Scan for the cell matching the given text and deliver its [X, Y] coordinate at center. 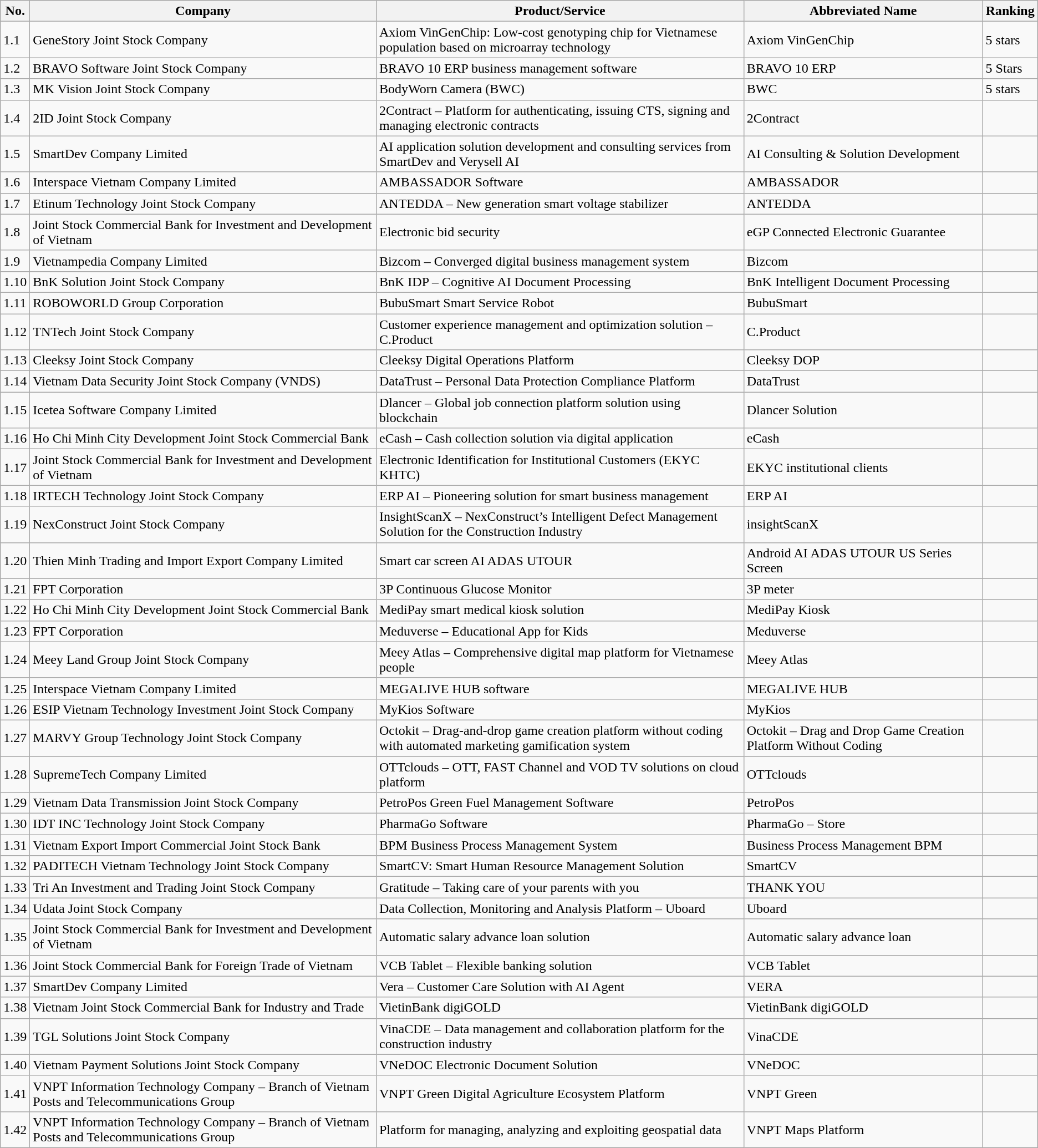
PADITECH Vietnam Technology Joint Stock Company [203, 866]
eCash – Cash collection solution via digital application [560, 439]
MyKios Software [560, 709]
THANK YOU [863, 887]
Meey Atlas [863, 660]
Data Collection, Monitoring and Analysis Platform – Uboard [560, 908]
1.26 [16, 709]
Udata Joint Stock Company [203, 908]
Vietnam Data Security Joint Stock Company (VNDS) [203, 382]
1.32 [16, 866]
ESIP Vietnam Technology Investment Joint Stock Company [203, 709]
eCash [863, 439]
VERA [863, 987]
Uboard [863, 908]
DataTrust – Personal Data Protection Compliance Platform [560, 382]
ANTEDDA [863, 204]
DataTrust [863, 382]
1.11 [16, 303]
ERP AI – Pioneering solution for smart business management [560, 496]
GeneStory Joint Stock Company [203, 40]
VNPT Maps Platform [863, 1129]
OTTclouds [863, 774]
1.37 [16, 987]
NexConstruct Joint Stock Company [203, 525]
1.16 [16, 439]
PharmaGo Software [560, 824]
1.35 [16, 937]
Abbreviated Name [863, 11]
1.20 [16, 560]
Automatic salary advance loan solution [560, 937]
1.40 [16, 1065]
Business Process Management BPM [863, 845]
BnK Intelligent Document Processing [863, 282]
EKYC institutional clients [863, 467]
Bizcom [863, 261]
Vietnam Export Import Commercial Joint Stock Bank [203, 845]
C.Product [863, 332]
Smart car screen AI ADAS UTOUR [560, 560]
2Contract [863, 118]
Octokit – Drag-and-drop game creation platform without coding with automated marketing gamification system [560, 738]
1.23 [16, 631]
Meey Land Group Joint Stock Company [203, 660]
1.22 [16, 610]
1.6 [16, 182]
BnK Solution Joint Stock Company [203, 282]
1.19 [16, 525]
1.36 [16, 966]
1.5 [16, 154]
PetroPos [863, 803]
Icetea Software Company Limited [203, 410]
Product/Service [560, 11]
3P Continuous Glucose Monitor [560, 589]
InsightScanX – NexConstruct’s Intelligent Defect Management Solution for the Construction Industry [560, 525]
1.17 [16, 467]
1.31 [16, 845]
ROBOWORLD Group Corporation [203, 303]
1.8 [16, 232]
Meduverse [863, 631]
Axiom VinGenChip [863, 40]
Etinum Technology Joint Stock Company [203, 204]
Vietnampedia Company Limited [203, 261]
1.27 [16, 738]
MARVY Group Technology Joint Stock Company [203, 738]
1.1 [16, 40]
Company [203, 11]
Cleeksy Joint Stock Company [203, 360]
Gratitude – Taking care of your parents with you [560, 887]
1.24 [16, 660]
Dlancer – Global job connection platform solution using blockchain [560, 410]
BRAVO 10 ERP [863, 68]
Thien Minh Trading and Import Export Company Limited [203, 560]
Automatic salary advance loan [863, 937]
1.29 [16, 803]
Ranking [1010, 11]
Cleeksy DOP [863, 360]
TGL Solutions Joint Stock Company [203, 1036]
SmartCV [863, 866]
ERP AI [863, 496]
PetroPos Green Fuel Management Software [560, 803]
1.12 [16, 332]
Meey Atlas – Comprehensive digital map platform for Vietnamese people [560, 660]
VCB Tablet [863, 966]
1.25 [16, 688]
AI application solution development and consulting services from SmartDev and Verysell AI [560, 154]
1.2 [16, 68]
IRTECH Technology Joint Stock Company [203, 496]
MediPay Kiosk [863, 610]
1.13 [16, 360]
No. [16, 11]
BubuSmart [863, 303]
SmartCV: Smart Human Resource Management Solution [560, 866]
insightScanX [863, 525]
Cleeksy Digital Operations Platform [560, 360]
5 Stars [1010, 68]
IDT INC Technology Joint Stock Company [203, 824]
Axiom VinGenChip: Low-cost genotyping chip for Vietnamese population based on microarray technology [560, 40]
Platform for managing, analyzing and exploiting geospatial data [560, 1129]
ANTEDDA – New generation smart voltage stabilizer [560, 204]
BRAVO 10 ERP business management software [560, 68]
Octokit – Drag and Drop Game Creation Platform Without Coding [863, 738]
2ID Joint Stock Company [203, 118]
BubuSmart Smart Service Robot [560, 303]
1.7 [16, 204]
1.30 [16, 824]
OTTclouds – OTT, FAST Channel and VOD TV solutions on cloud platform [560, 774]
BodyWorn Camera (BWC) [560, 89]
MEGALIVE HUB [863, 688]
Vietnam Payment Solutions Joint Stock Company [203, 1065]
TNTech Joint Stock Company [203, 332]
AI Consulting & Solution Development [863, 154]
MEGALIVE HUB software [560, 688]
1.18 [16, 496]
Tri An Investment and Trading Joint Stock Company [203, 887]
Customer experience management and optimization solution – C.Product [560, 332]
1.28 [16, 774]
1.41 [16, 1094]
Joint Stock Commercial Bank for Foreign Trade of Vietnam [203, 966]
1.15 [16, 410]
PharmaGo – Store [863, 824]
1.3 [16, 89]
SupremeTech Company Limited [203, 774]
1.14 [16, 382]
BRAVO Software Joint Stock Company [203, 68]
MediPay smart medical kiosk solution [560, 610]
BnK IDP – Cognitive AI Document Processing [560, 282]
VCB Tablet – Flexible banking solution [560, 966]
VNPT Green Digital Agriculture Ecosystem Platform [560, 1094]
1.9 [16, 261]
Meduverse – Educational App for Kids [560, 631]
Android AI ADAS UTOUR US Series Screen [863, 560]
1.34 [16, 908]
Bizcom – Converged digital business management system [560, 261]
1.33 [16, 887]
1.42 [16, 1129]
VNPT Green [863, 1094]
BWC [863, 89]
Electronic bid security [560, 232]
MK Vision Joint Stock Company [203, 89]
3P meter [863, 589]
1.10 [16, 282]
Vietnam Data Transmission Joint Stock Company [203, 803]
VinaCDE – Data management and collaboration platform for the construction industry [560, 1036]
BPM Business Process Management System [560, 845]
MyKios [863, 709]
VNeDOC Electronic Document Solution [560, 1065]
eGP Connected Electronic Guarantee [863, 232]
1.39 [16, 1036]
1.21 [16, 589]
1.38 [16, 1008]
Vietnam Joint Stock Commercial Bank for Industry and Trade [203, 1008]
Electronic Identification for Institutional Customers (EKYC KHTC) [560, 467]
1.4 [16, 118]
Dlancer Solution [863, 410]
VNeDOC [863, 1065]
Vera – Customer Care Solution with AI Agent [560, 987]
AMBASSADOR Software [560, 182]
AMBASSADOR [863, 182]
2Contract – Platform for authenticating, issuing CTS, signing and managing electronic contracts [560, 118]
VinaCDE [863, 1036]
